Find where the given text appears and provide that cell's center as (x, y) coordinate. 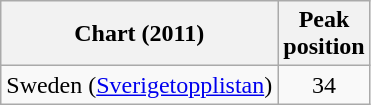
34 (324, 85)
Sweden (Sverigetopplistan) (140, 85)
Chart (2011) (140, 34)
Peakposition (324, 34)
